Output the (X, Y) coordinate of the center of the cell containing the given text.  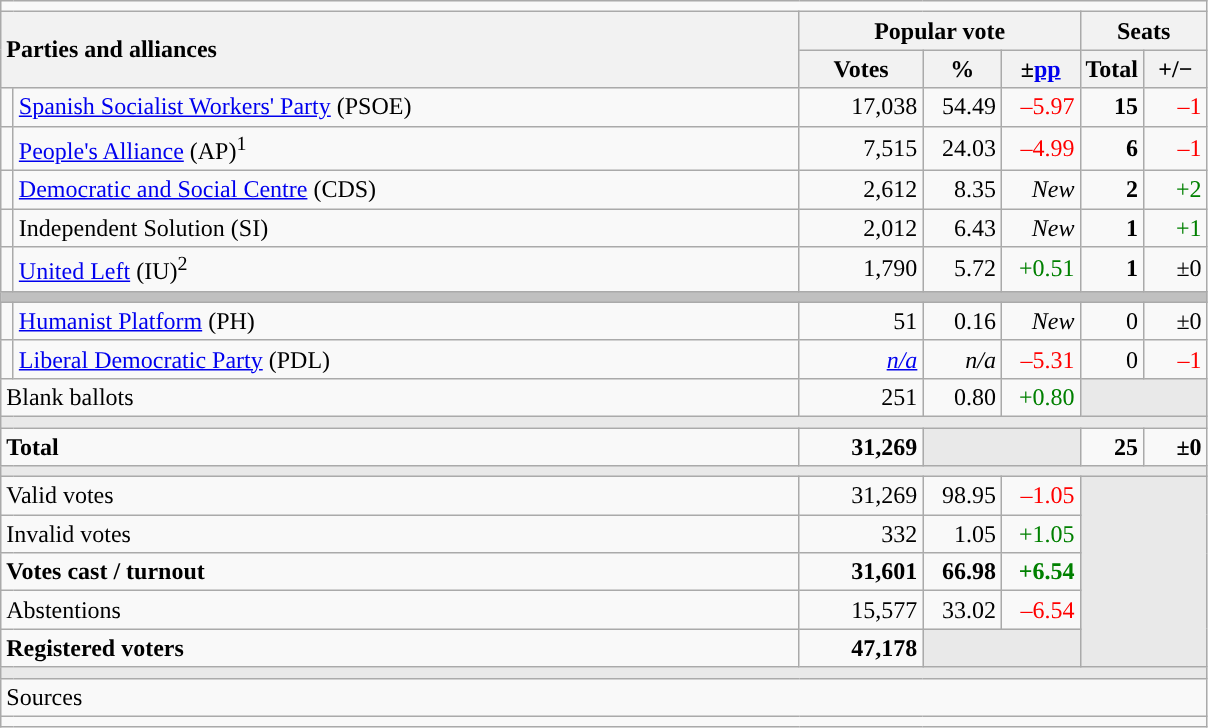
25 (1112, 447)
People's Alliance (AP)1 (406, 148)
Independent Solution (SI) (406, 228)
+1.05 (1040, 534)
332 (861, 534)
6.43 (962, 228)
% (962, 69)
+2 (1176, 190)
Democratic and Social Centre (CDS) (406, 190)
1.05 (962, 534)
8.35 (962, 190)
–5.97 (1040, 107)
Spanish Socialist Workers' Party (PSOE) (406, 107)
98.95 (962, 496)
47,178 (861, 648)
Seats (1144, 31)
Humanist Platform (PH) (406, 321)
±pp (1040, 69)
United Left (IU)2 (406, 270)
2 (1112, 190)
251 (861, 397)
+6.54 (1040, 572)
Registered voters (400, 648)
0.16 (962, 321)
+0.80 (1040, 397)
1,790 (861, 270)
+1 (1176, 228)
+/− (1176, 69)
33.02 (962, 610)
2,612 (861, 190)
17,038 (861, 107)
31,601 (861, 572)
–5.31 (1040, 359)
24.03 (962, 148)
5.72 (962, 270)
Valid votes (400, 496)
Blank ballots (400, 397)
Popular vote (940, 31)
Liberal Democratic Party (PDL) (406, 359)
–1.05 (1040, 496)
2,012 (861, 228)
15,577 (861, 610)
Votes (861, 69)
Abstentions (400, 610)
–4.99 (1040, 148)
7,515 (861, 148)
66.98 (962, 572)
–6.54 (1040, 610)
15 (1112, 107)
Sources (604, 697)
Parties and alliances (400, 50)
0.80 (962, 397)
6 (1112, 148)
Votes cast / turnout (400, 572)
+0.51 (1040, 270)
54.49 (962, 107)
51 (861, 321)
Invalid votes (400, 534)
